Pinpoint the cell where the given text exists, returning its [x, y] midpoint coordinate. 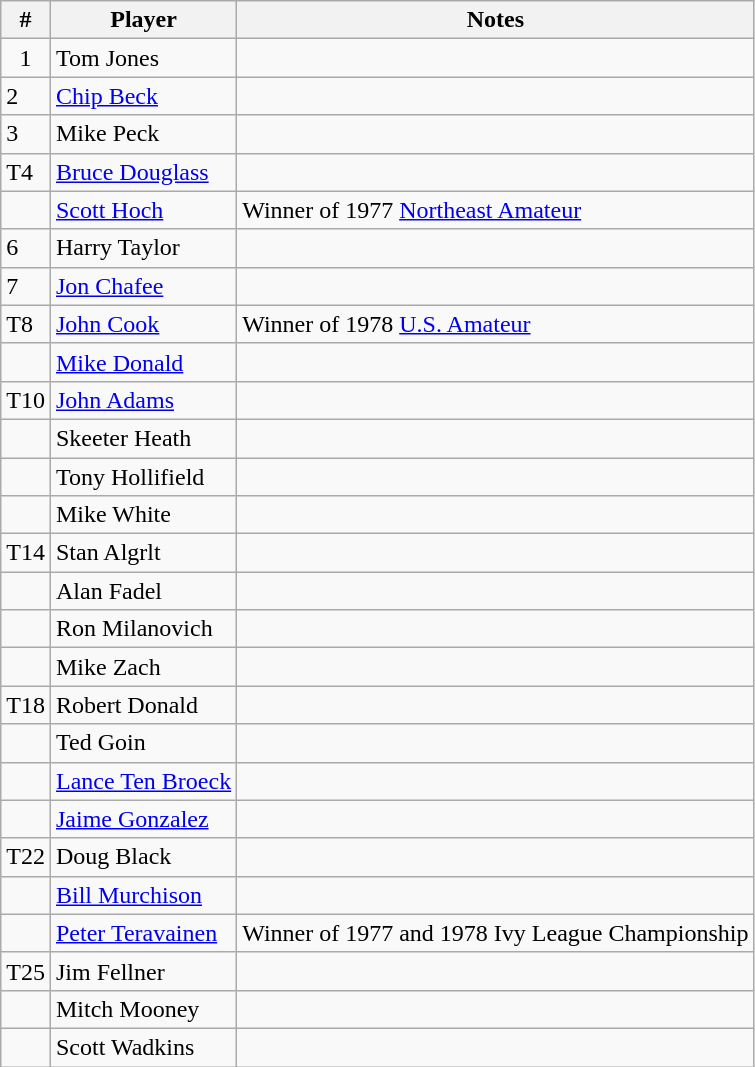
John Adams [143, 400]
3 [26, 134]
T10 [26, 400]
Scott Hoch [143, 210]
T8 [26, 324]
1 [26, 58]
Winner of 1977 and 1978 Ivy League Championship [496, 933]
# [26, 20]
Scott Wadkins [143, 1047]
Notes [496, 20]
Peter Teravainen [143, 933]
Winner of 1977 Northeast Amateur [496, 210]
T4 [26, 172]
Tom Jones [143, 58]
Ron Milanovich [143, 629]
Stan Algrlt [143, 553]
Bill Murchison [143, 895]
6 [26, 248]
T18 [26, 705]
T14 [26, 553]
Ted Goin [143, 743]
Harry Taylor [143, 248]
2 [26, 96]
Doug Black [143, 857]
Mike Zach [143, 667]
T22 [26, 857]
Chip Beck [143, 96]
Winner of 1978 U.S. Amateur [496, 324]
Skeeter Heath [143, 438]
Jaime Gonzalez [143, 819]
John Cook [143, 324]
Mike Donald [143, 362]
T25 [26, 971]
Bruce Douglass [143, 172]
Jon Chafee [143, 286]
7 [26, 286]
Robert Donald [143, 705]
Mitch Mooney [143, 1009]
Mike White [143, 515]
Alan Fadel [143, 591]
Tony Hollifield [143, 477]
Jim Fellner [143, 971]
Player [143, 20]
Mike Peck [143, 134]
Lance Ten Broeck [143, 781]
